Scan for the cell matching the given text and deliver its [x, y] coordinate at center. 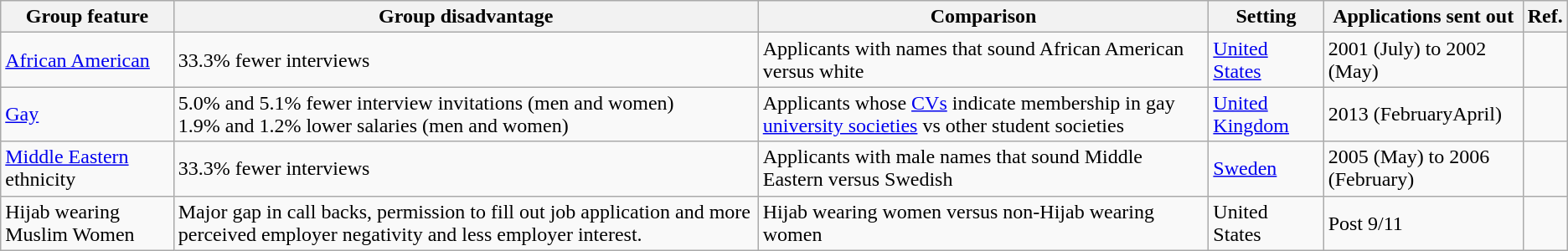
Post 9/11 [1423, 223]
Applicants whose CVs indicate membership in gay university societies vs other student societies [983, 114]
Hijab wearing Muslim Women [87, 223]
Group disadvantage [466, 17]
Middle Eastern ethnicity [87, 169]
5.0% and 5.1% fewer interview invitations (men and women)1.9% and 1.2% lower salaries (men and women) [466, 114]
2005 (May) to 2006 (February) [1423, 169]
Ref. [1545, 17]
Sweden [1266, 169]
Applications sent out [1423, 17]
African American [87, 60]
Major gap in call backs, permission to fill out job application and more perceived employer negativity and less employer interest. [466, 223]
Setting [1266, 17]
Hijab wearing women versus non-Hijab wearing women [983, 223]
Group feature [87, 17]
2001 (July) to 2002 (May) [1423, 60]
Gay [87, 114]
United Kingdom [1266, 114]
Applicants with male names that sound Middle Eastern versus Swedish [983, 169]
Comparison [983, 17]
2013 (FebruaryApril) [1423, 114]
Applicants with names that sound African American versus white [983, 60]
